From the cell containing the given text, extract its center point as (X, Y) coordinate. 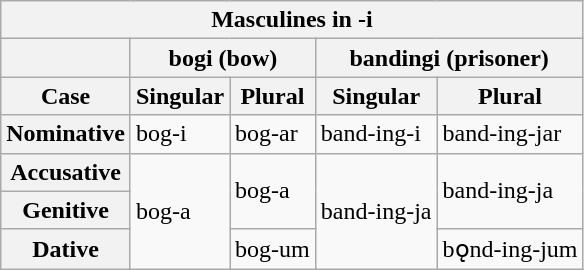
band-ing-i (376, 134)
Genitive (66, 210)
bogi (bow) (222, 58)
bandingi (prisoner) (449, 58)
bog-um (273, 249)
bog-i (180, 134)
Accusative (66, 172)
Case (66, 96)
Nominative (66, 134)
Masculines in -i (292, 20)
Dative (66, 249)
bǫnd-ing-jum (510, 249)
bog-ar (273, 134)
band-ing-jar (510, 134)
